Output the (X, Y) coordinate of the center of the cell containing the given text.  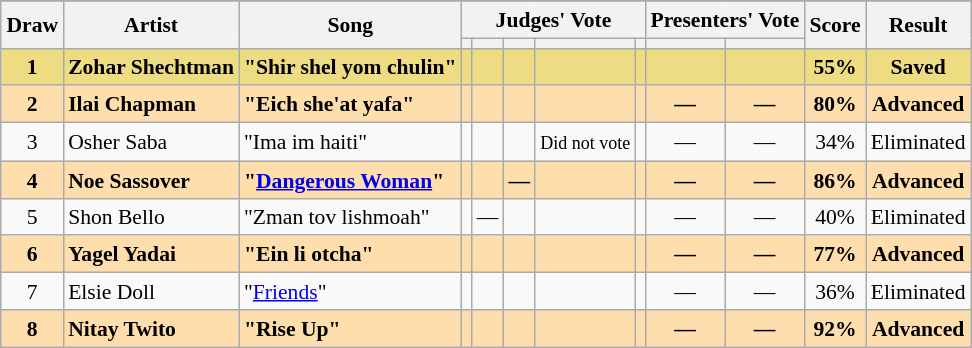
92% (834, 328)
"Ein li otcha" (350, 254)
34% (834, 142)
3 (32, 142)
Draw (32, 24)
2 (32, 104)
Saved (918, 66)
"Friends" (350, 292)
Result (918, 24)
Elsie Doll (151, 292)
Artist (151, 24)
1 (32, 66)
Presenters' Vote (724, 20)
Song (350, 24)
80% (834, 104)
77% (834, 254)
"Shir shel yom chulin" (350, 66)
40% (834, 216)
Nitay Twito (151, 328)
6 (32, 254)
55% (834, 66)
Score (834, 24)
"Rise Up" (350, 328)
Judges' Vote (554, 20)
4 (32, 180)
"Dangerous Woman" (350, 180)
Zohar Shechtman (151, 66)
"Zman tov lishmoah" (350, 216)
8 (32, 328)
Shon Bello (151, 216)
Noe Sassover (151, 180)
Yagel Yadai (151, 254)
5 (32, 216)
"Ima im haiti" (350, 142)
"Eich she'at yafa" (350, 104)
86% (834, 180)
Did not vote (585, 142)
36% (834, 292)
Ilai Chapman (151, 104)
Osher Saba (151, 142)
7 (32, 292)
